Capture the cell that displays the provided text and extract its (X, Y) central coordinate. 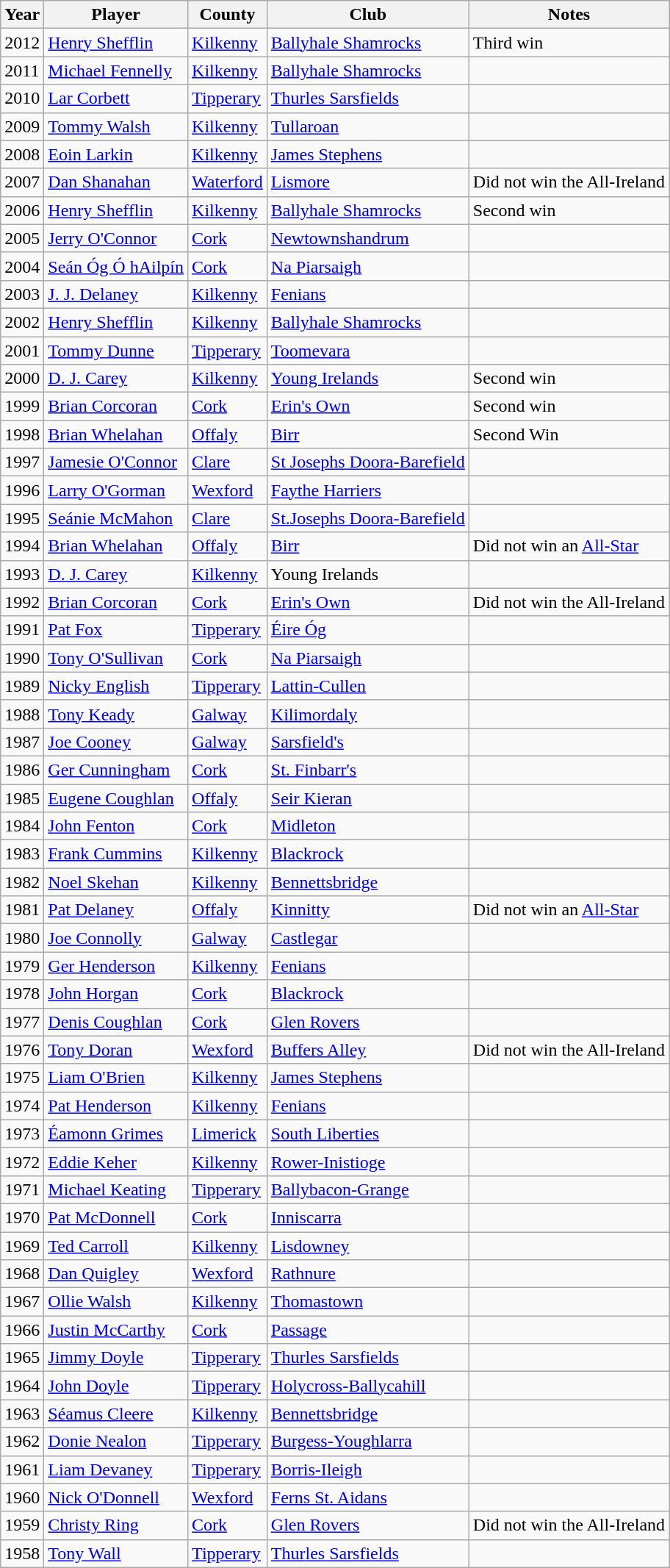
Rathnure (367, 1274)
1997 (22, 462)
Second Win (569, 434)
Tommy Walsh (116, 126)
Tony O'Sullivan (116, 658)
1964 (22, 1386)
1968 (22, 1274)
Limerick (228, 1134)
Player (116, 15)
Ferns St. Aidans (367, 1497)
Tony Keady (116, 714)
1982 (22, 882)
Eddie Keher (116, 1161)
Notes (569, 15)
Pat Delaney (116, 910)
Liam Devaney (116, 1469)
Year (22, 15)
Ollie Walsh (116, 1302)
1969 (22, 1246)
Eugene Coughlan (116, 798)
Tony Doran (116, 1050)
Buffers Alley (367, 1050)
Frank Cummins (116, 854)
Holycross-Ballycahill (367, 1386)
1965 (22, 1358)
John Horgan (116, 994)
2012 (22, 43)
Rower-Inistioge (367, 1161)
1990 (22, 658)
St Josephs Doora-Barefield (367, 462)
Faythe Harriers (367, 490)
Dan Quigley (116, 1274)
2009 (22, 126)
Éire Óg (367, 630)
John Doyle (116, 1386)
County (228, 15)
1974 (22, 1106)
Jimmy Doyle (116, 1358)
Liam O'Brien (116, 1078)
Joe Cooney (116, 742)
Pat Fox (116, 630)
Jerry O'Connor (116, 238)
1963 (22, 1414)
1989 (22, 686)
1978 (22, 994)
Burgess-Youghlarra (367, 1442)
1984 (22, 826)
1971 (22, 1189)
1961 (22, 1469)
Éamonn Grimes (116, 1134)
1986 (22, 770)
1987 (22, 742)
Denis Coughlan (116, 1022)
2011 (22, 71)
1960 (22, 1497)
2006 (22, 210)
Noel Skehan (116, 882)
2004 (22, 266)
Passage (367, 1330)
Seir Kieran (367, 798)
Lar Corbett (116, 99)
Seán Óg Ó hAilpín (116, 266)
2003 (22, 294)
1973 (22, 1134)
Thomastown (367, 1302)
1962 (22, 1442)
Inniscarra (367, 1217)
Third win (569, 43)
Ted Carroll (116, 1246)
1999 (22, 407)
2000 (22, 379)
1993 (22, 574)
Newtownshandrum (367, 238)
1998 (22, 434)
Pat McDonnell (116, 1217)
1983 (22, 854)
Borris-Ileigh (367, 1469)
2005 (22, 238)
1972 (22, 1161)
Nicky English (116, 686)
1977 (22, 1022)
South Liberties (367, 1134)
1996 (22, 490)
2002 (22, 322)
1970 (22, 1217)
1979 (22, 966)
St. Finbarr's (367, 770)
Dan Shanahan (116, 182)
Lismore (367, 182)
St.Josephs Doora-Barefield (367, 518)
Kilimordaly (367, 714)
1985 (22, 798)
Ger Cunningham (116, 770)
2001 (22, 351)
Castlegar (367, 938)
Jamesie O'Connor (116, 462)
Lisdowney (367, 1246)
Toomevara (367, 351)
Pat Henderson (116, 1106)
Seánie McMahon (116, 518)
Lattin-Cullen (367, 686)
1992 (22, 602)
Justin McCarthy (116, 1330)
Donie Nealon (116, 1442)
Tommy Dunne (116, 351)
1976 (22, 1050)
1958 (22, 1553)
1988 (22, 714)
Ger Henderson (116, 966)
2007 (22, 182)
Club (367, 15)
1967 (22, 1302)
Joe Connolly (116, 938)
1959 (22, 1525)
Kinnitty (367, 910)
Sarsfield's (367, 742)
1980 (22, 938)
Larry O'Gorman (116, 490)
Eoin Larkin (116, 154)
2008 (22, 154)
Séamus Cleere (116, 1414)
Tullaroan (367, 126)
Tony Wall (116, 1553)
2010 (22, 99)
Waterford (228, 182)
1981 (22, 910)
1975 (22, 1078)
John Fenton (116, 826)
1995 (22, 518)
Christy Ring (116, 1525)
Michael Fennelly (116, 71)
1991 (22, 630)
1966 (22, 1330)
Ballybacon-Grange (367, 1189)
Nick O'Donnell (116, 1497)
1994 (22, 546)
J. J. Delaney (116, 294)
Michael Keating (116, 1189)
Midleton (367, 826)
